Return the [x, y] coordinate for the center point of the cell that contains the specified text.  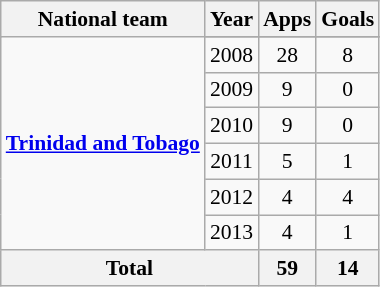
Year [232, 19]
2009 [232, 90]
8 [348, 55]
2012 [232, 197]
Trinidad and Tobago [103, 144]
59 [287, 269]
2013 [232, 233]
28 [287, 55]
Goals [348, 19]
Apps [287, 19]
14 [348, 269]
National team [103, 19]
2008 [232, 55]
5 [287, 162]
Total [130, 269]
2011 [232, 162]
2010 [232, 126]
